Find where the given text appears and provide that cell's center as [x, y] coordinate. 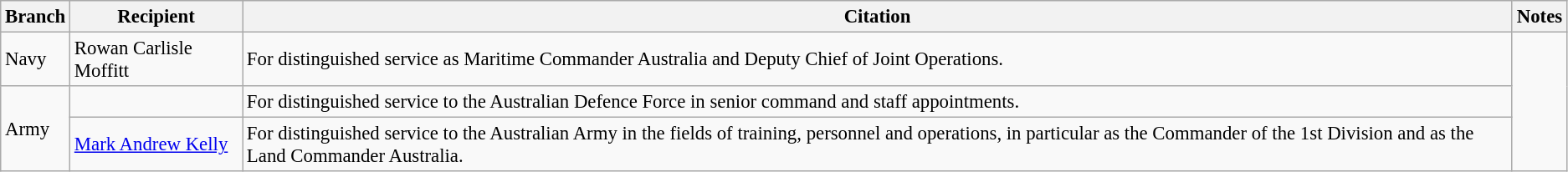
For distinguished service to the Australian Defence Force in senior command and staff appointments. [878, 102]
Notes [1540, 17]
Branch [35, 17]
Mark Andrew Kelly [156, 145]
Recipient [156, 17]
Navy [35, 60]
Citation [878, 17]
For distinguished service as Maritime Commander Australia and Deputy Chief of Joint Operations. [878, 60]
Army [35, 129]
Rowan Carlisle Moffitt [156, 60]
